Identify which cell holds the provided text, then report its (x, y) central coordinate. 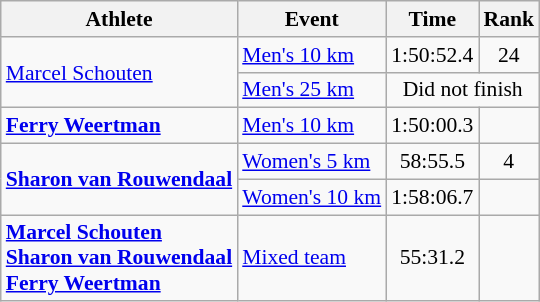
1:50:00.3 (432, 126)
58:55.5 (432, 162)
Time (432, 19)
Women's 10 km (312, 197)
Men's 25 km (312, 90)
Mixed team (312, 258)
Marcel SchoutenSharon van RouwendaalFerry Weertman (119, 258)
1:58:06.7 (432, 197)
4 (508, 162)
Ferry Weertman (119, 126)
Women's 5 km (312, 162)
Rank (508, 19)
24 (508, 55)
Event (312, 19)
Sharon van Rouwendaal (119, 180)
Did not finish (462, 90)
1:50:52.4 (432, 55)
Marcel Schouten (119, 72)
55:31.2 (432, 258)
Athlete (119, 19)
